Pinpoint the cell where the given text exists, returning its [X, Y] midpoint coordinate. 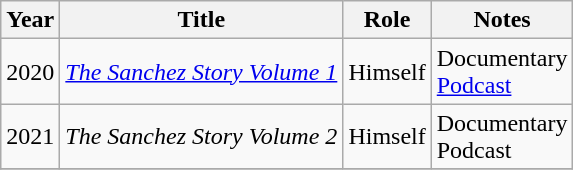
The Sanchez Story Volume 2 [202, 136]
The Sanchez Story Volume 1 [202, 72]
Title [202, 20]
Notes [502, 20]
Year [30, 20]
Role [387, 20]
2020 [30, 72]
2021 [30, 136]
